From the cell containing the given text, extract its center point as [x, y] coordinate. 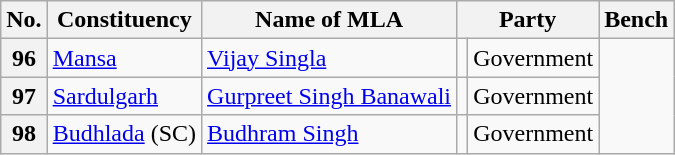
Vijay Singla [330, 58]
Party [528, 20]
Sardulgarh [124, 96]
98 [24, 134]
96 [24, 58]
Constituency [124, 20]
No. [24, 20]
Name of MLA [330, 20]
Bench [636, 20]
Mansa [124, 58]
Budhram Singh [330, 134]
Budhlada (SC) [124, 134]
Gurpreet Singh Banawali [330, 96]
97 [24, 96]
